Extract the [x, y] coordinate from the center of the cell holding the provided text.  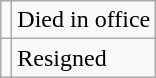
Died in office [84, 20]
Resigned [84, 58]
